Identify which cell holds the provided text, then report its [X, Y] central coordinate. 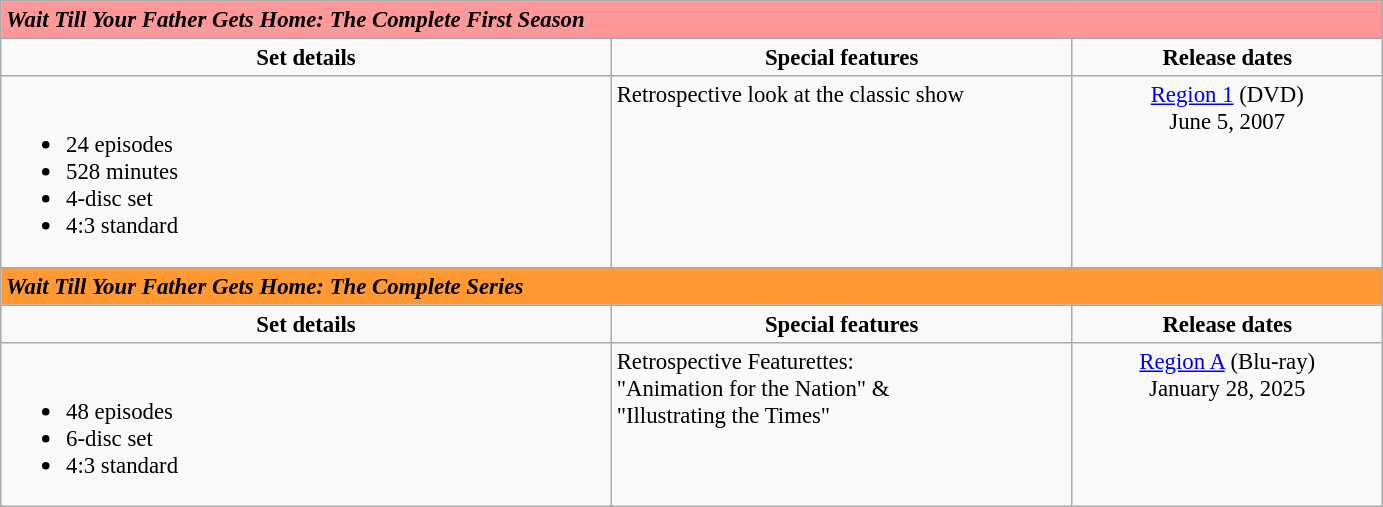
Retrospective Featurettes:"Animation for the Nation" &"Illustrating the Times" [842, 424]
24 episodes528 minutes4-disc set4:3 standard [306, 172]
Retrospective look at the classic show [842, 172]
Region A (Blu-ray) January 28, 2025 [1228, 424]
Region 1 (DVD) June 5, 2007 [1228, 172]
Wait Till Your Father Gets Home: The Complete First Season [692, 20]
Wait Till Your Father Gets Home: The Complete Series [692, 286]
48 episodes6-disc set4:3 standard [306, 424]
